Output the [x, y] coordinate of the center of the cell containing the given text.  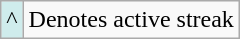
^ [12, 20]
Denotes active streak [131, 20]
